Determine the [x, y] coordinate at the center of the cell enclosing the given text.  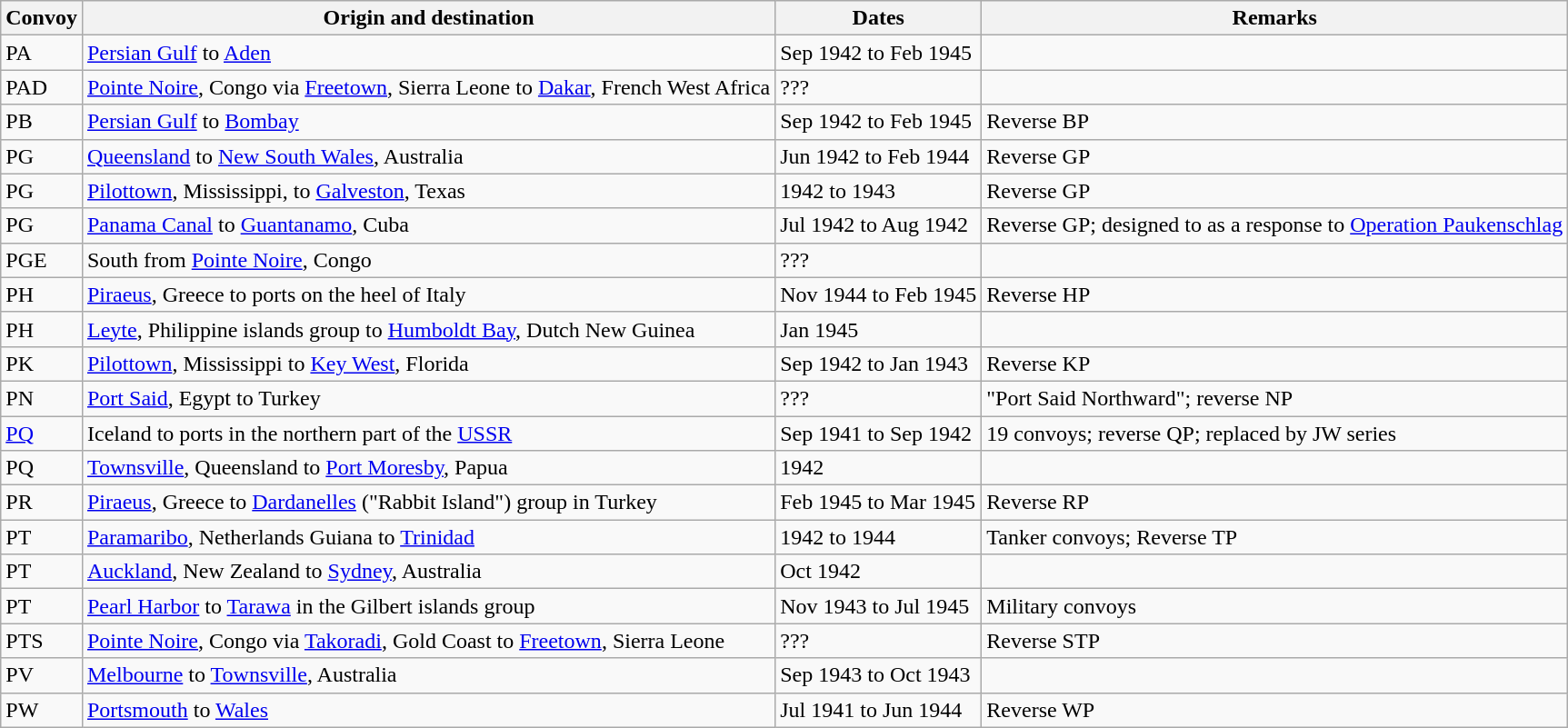
Auckland, New Zealand to Sydney, Australia [428, 572]
19 convoys; reverse QP; replaced by JW series [1274, 434]
South from Pointe Noire, Congo [428, 260]
Pointe Noire, Congo via Freetown, Sierra Leone to Dakar, French West Africa [428, 87]
Pilottown, Mississippi to Key West, Florida [428, 364]
PGE [42, 260]
1942 [878, 468]
Jan 1945 [878, 329]
Leyte, Philippine islands group to Humboldt Bay, Dutch New Guinea [428, 329]
Pilottown, Mississippi, to Galveston, Texas [428, 191]
"Port Said Northward"; reverse NP [1274, 398]
Pearl Harbor to Tarawa in the Gilbert islands group [428, 606]
Townsville, Queensland to Port Moresby, Papua [428, 468]
1942 to 1943 [878, 191]
Nov 1943 to Jul 1945 [878, 606]
Port Said, Egypt to Turkey [428, 398]
PB [42, 122]
PA [42, 53]
Jun 1942 to Feb 1944 [878, 156]
PN [42, 398]
Reverse RP [1274, 503]
Reverse GP; designed to as a response to Operation Paukenschlag [1274, 225]
Dates [878, 18]
Portsmouth to Wales [428, 710]
Reverse STP [1274, 641]
Military convoys [1274, 606]
Convoy [42, 18]
Jul 1942 to Aug 1942 [878, 225]
PW [42, 710]
Piraeus, Greece to Dardanelles ("Rabbit Island") group in Turkey [428, 503]
Reverse HP [1274, 294]
Remarks [1274, 18]
Paramaribo, Netherlands Guiana to Trinidad [428, 537]
Persian Gulf to Bombay [428, 122]
Tanker convoys; Reverse TP [1274, 537]
Jul 1941 to Jun 1944 [878, 710]
PK [42, 364]
PR [42, 503]
Panama Canal to Guantanamo, Cuba [428, 225]
Melbourne to Townsville, Australia [428, 675]
Oct 1942 [878, 572]
Queensland to New South Wales, Australia [428, 156]
Persian Gulf to Aden [428, 53]
Origin and destination [428, 18]
Iceland to ports in the northern part of the USSR [428, 434]
Reverse KP [1274, 364]
Nov 1944 to Feb 1945 [878, 294]
Feb 1945 to Mar 1945 [878, 503]
Reverse BP [1274, 122]
1942 to 1944 [878, 537]
PTS [42, 641]
Sep 1942 to Jan 1943 [878, 364]
PV [42, 675]
Pointe Noire, Congo via Takoradi, Gold Coast to Freetown, Sierra Leone [428, 641]
PAD [42, 87]
Sep 1943 to Oct 1943 [878, 675]
Sep 1941 to Sep 1942 [878, 434]
Piraeus, Greece to ports on the heel of Italy [428, 294]
Reverse WP [1274, 710]
